For the text-containing cell, return its midpoint in (x, y) coordinate format. 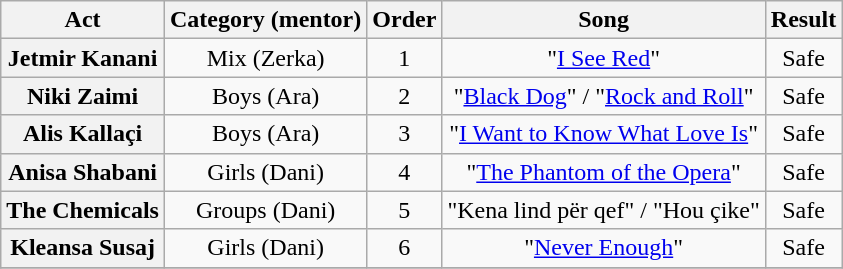
Mix (Zerka) (265, 58)
"Never Enough" (604, 248)
Anisa Shabani (83, 172)
"Black Dog" / "Rock and Roll" (604, 96)
Groups (Dani) (265, 210)
Act (83, 20)
6 (404, 248)
Result (803, 20)
3 (404, 134)
1 (404, 58)
4 (404, 172)
Niki Zaimi (83, 96)
2 (404, 96)
Song (604, 20)
"I See Red" (604, 58)
Order (404, 20)
Kleansa Susaj (83, 248)
"Kena lind për qef" / "Hou çike" (604, 210)
Jetmir Kanani (83, 58)
Category (mentor) (265, 20)
The Chemicals (83, 210)
"The Phantom of the Opera" (604, 172)
"I Want to Know What Love Is" (604, 134)
5 (404, 210)
Alis Kallaçi (83, 134)
